Identify which cell holds the provided text, then report its [X, Y] central coordinate. 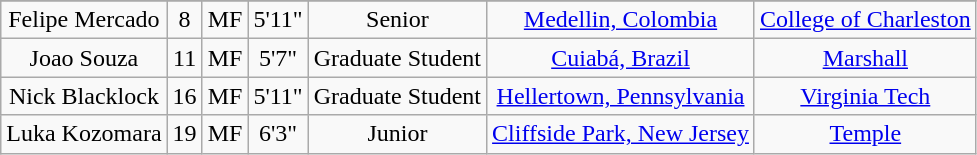
Temple [865, 134]
11 [184, 58]
Marshall [865, 58]
Junior [397, 134]
Cuiabá, Brazil [621, 58]
6'3" [278, 134]
Cliffside Park, New Jersey [621, 134]
19 [184, 134]
Luka Kozomara [84, 134]
Medellin, Colombia [621, 20]
Felipe Mercado [84, 20]
8 [184, 20]
16 [184, 96]
Virginia Tech [865, 96]
Hellertown, Pennsylvania [621, 96]
5'7" [278, 58]
Nick Blacklock [84, 96]
Senior [397, 20]
College of Charleston [865, 20]
Joao Souza [84, 58]
